Output the [x, y] coordinate of the center of the cell containing the given text.  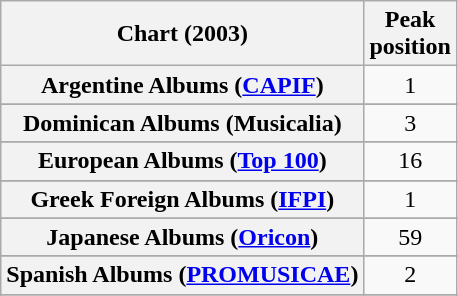
Greek Foreign Albums (IFPI) [182, 199]
3 [410, 123]
Japanese Albums (Oricon) [182, 237]
European Albums (Top 100) [182, 161]
Chart (2003) [182, 34]
Argentine Albums (CAPIF) [182, 85]
16 [410, 161]
Dominican Albums (Musicalia) [182, 123]
2 [410, 275]
Peakposition [410, 34]
Spanish Albums (PROMUSICAE) [182, 275]
59 [410, 237]
